Provide the (x, y) coordinate of the cell's center where the given text is located.  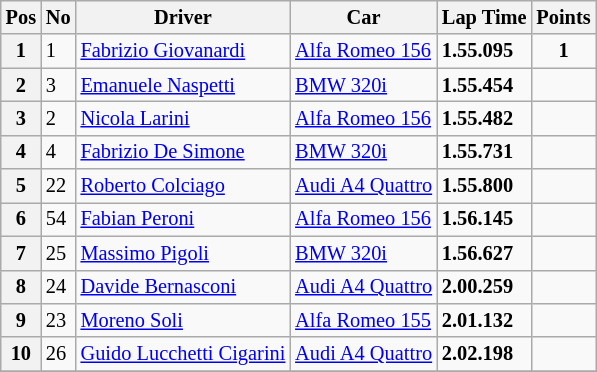
No (58, 17)
Lap Time (484, 17)
22 (58, 186)
1.55.800 (484, 186)
1.55.095 (484, 51)
Alfa Romeo 155 (364, 320)
Fabrizio De Simone (184, 152)
1.56.627 (484, 253)
2.02.198 (484, 354)
24 (58, 287)
25 (58, 253)
1.55.731 (484, 152)
Roberto Colciago (184, 186)
7 (21, 253)
Points (563, 17)
Moreno Soli (184, 320)
10 (21, 354)
54 (58, 219)
1.55.482 (484, 118)
1.56.145 (484, 219)
1.55.454 (484, 85)
Nicola Larini (184, 118)
23 (58, 320)
6 (21, 219)
9 (21, 320)
Pos (21, 17)
Davide Bernasconi (184, 287)
8 (21, 287)
Car (364, 17)
5 (21, 186)
Guido Lucchetti Cigarini (184, 354)
2.00.259 (484, 287)
Fabian Peroni (184, 219)
Massimo Pigoli (184, 253)
Driver (184, 17)
Fabrizio Giovanardi (184, 51)
Emanuele Naspetti (184, 85)
26 (58, 354)
2.01.132 (484, 320)
